For the text-containing cell, return its midpoint in [X, Y] coordinate format. 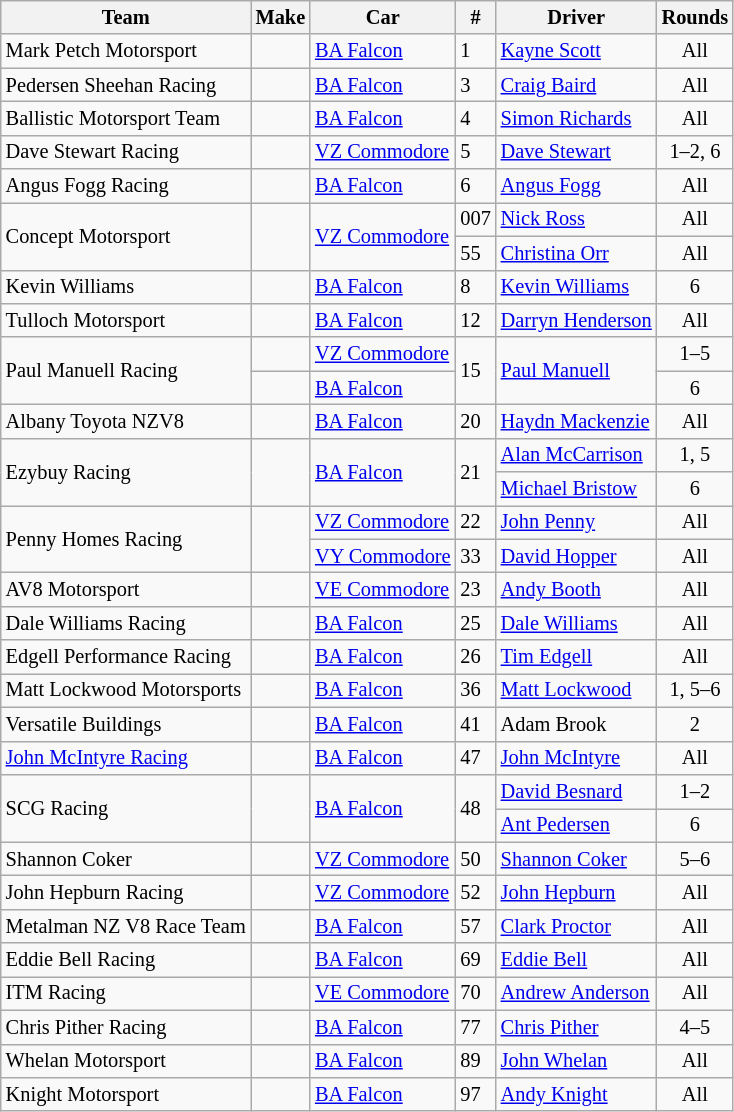
007 [476, 219]
John Penny [576, 522]
Andy Knight [576, 1094]
4 [476, 118]
Angus Fogg Racing [126, 186]
1–2 [696, 791]
Matt Lockwood Motorsports [126, 690]
26 [476, 657]
Alan McCarrison [576, 455]
Metalman NZ V8 Race Team [126, 926]
John Hepburn Racing [126, 892]
Albany Toyota NZV8 [126, 421]
Paul Manuell [576, 370]
Dave Stewart [576, 152]
Ant Pedersen [576, 825]
2 [696, 724]
Ballistic Motorsport Team [126, 118]
Versatile Buildings [126, 724]
AV8 Motorsport [126, 589]
Car [382, 17]
Whelan Motorsport [126, 1061]
57 [476, 926]
Eddie Bell [576, 960]
Paul Manuell Racing [126, 370]
21 [476, 472]
1 [476, 51]
41 [476, 724]
Angus Fogg [576, 186]
12 [476, 320]
Chris Pither [576, 1027]
55 [476, 253]
Tim Edgell [576, 657]
89 [476, 1061]
Matt Lockwood [576, 690]
69 [476, 960]
22 [476, 522]
Darryn Henderson [576, 320]
5 [476, 152]
33 [476, 556]
Christina Orr [576, 253]
Team [126, 17]
Chris Pither Racing [126, 1027]
John Whelan [576, 1061]
Simon Richards [576, 118]
Kayne Scott [576, 51]
Nick Ross [576, 219]
50 [476, 859]
Edgell Performance Racing [126, 657]
Clark Proctor [576, 926]
Andrew Anderson [576, 993]
77 [476, 1027]
1–5 [696, 354]
47 [476, 758]
Tulloch Motorsport [126, 320]
David Besnard [576, 791]
1–2, 6 [696, 152]
Dave Stewart Racing [126, 152]
70 [476, 993]
SCG Racing [126, 808]
36 [476, 690]
97 [476, 1094]
VY Commodore [382, 556]
Driver [576, 17]
# [476, 17]
Dale Williams [576, 623]
48 [476, 808]
1, 5–6 [696, 690]
3 [476, 85]
John McIntyre [576, 758]
Mark Petch Motorsport [126, 51]
4–5 [696, 1027]
Rounds [696, 17]
Craig Baird [576, 85]
5–6 [696, 859]
David Hopper [576, 556]
8 [476, 287]
25 [476, 623]
Knight Motorsport [126, 1094]
20 [476, 421]
52 [476, 892]
Make [281, 17]
Andy Booth [576, 589]
Eddie Bell Racing [126, 960]
Concept Motorsport [126, 236]
John McIntyre Racing [126, 758]
Ezybuy Racing [126, 472]
Adam Brook [576, 724]
Penny Homes Racing [126, 538]
1, 5 [696, 455]
ITM Racing [126, 993]
23 [476, 589]
Pedersen Sheehan Racing [126, 85]
John Hepburn [576, 892]
15 [476, 370]
Dale Williams Racing [126, 623]
Michael Bristow [576, 489]
Haydn Mackenzie [576, 421]
